Search for the cell housing the specified text and yield its (X, Y) center coordinate. 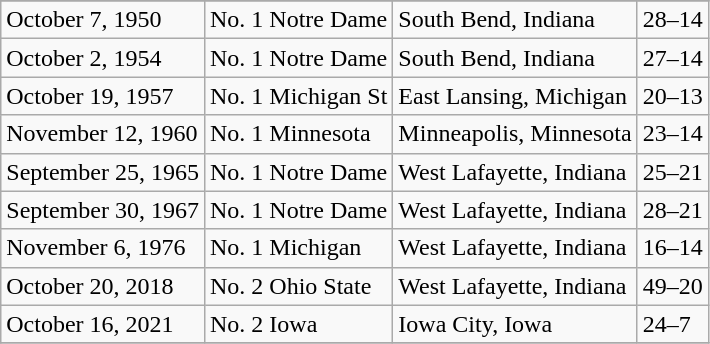
20–13 (672, 96)
November 12, 1960 (103, 134)
27–14 (672, 58)
September 30, 1967 (103, 210)
October 19, 1957 (103, 96)
October 20, 2018 (103, 286)
25–21 (672, 172)
No. 2 Ohio State (298, 286)
16–14 (672, 248)
No. 1 Minnesota (298, 134)
No. 1 Michigan (298, 248)
Minneapolis, Minnesota (515, 134)
28–14 (672, 20)
East Lansing, Michigan (515, 96)
October 7, 1950 (103, 20)
49–20 (672, 286)
24–7 (672, 324)
Iowa City, Iowa (515, 324)
September 25, 1965 (103, 172)
23–14 (672, 134)
No. 2 Iowa (298, 324)
October 2, 1954 (103, 58)
28–21 (672, 210)
November 6, 1976 (103, 248)
No. 1 Michigan St (298, 96)
October 16, 2021 (103, 324)
